Return [X, Y] of the center of cell containing provided text 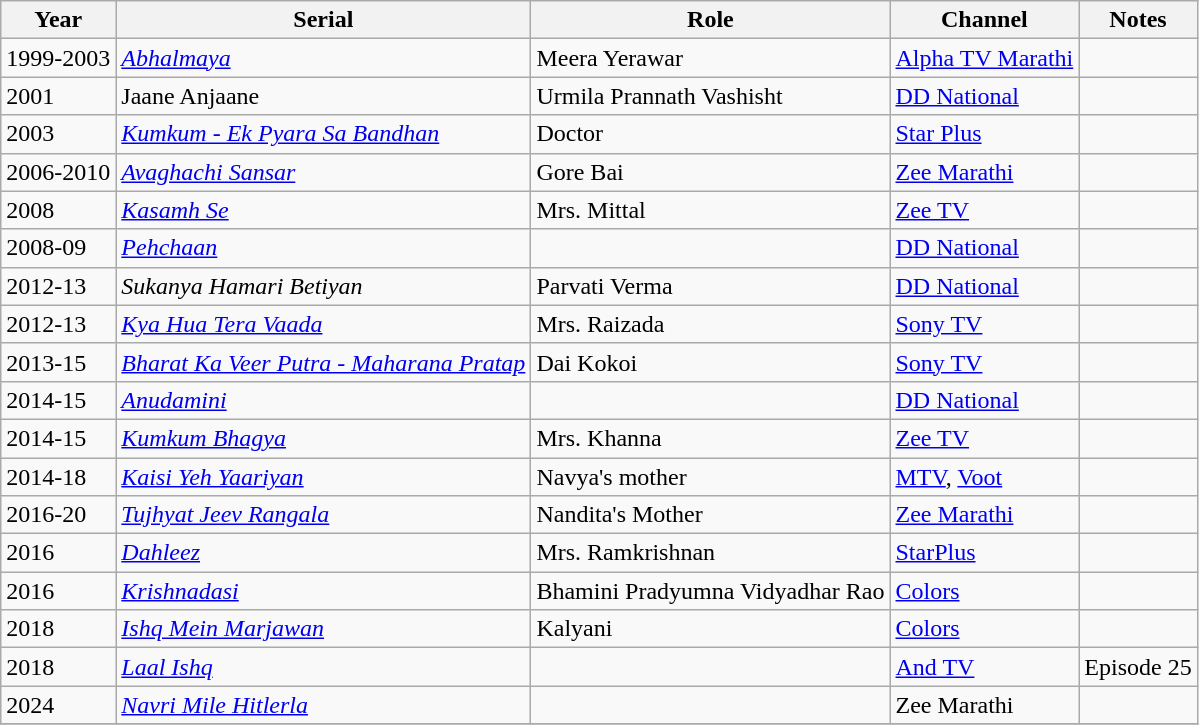
2014-18 [58, 477]
Mrs. Ramkrishnan [710, 553]
2008 [58, 210]
Navri Mile Hitlerla [324, 705]
2008-09 [58, 248]
Channel [984, 20]
Dahleez [324, 553]
Dai Kokoi [710, 362]
Mrs. Raizada [710, 324]
Sukanya Hamari Betiyan [324, 286]
StarPlus [984, 553]
Star Plus [984, 134]
Krishnadasi [324, 591]
2006-2010 [58, 172]
Parvati Verma [710, 286]
Urmila Prannath Vashisht [710, 96]
Year [58, 20]
Jaane Anjaane [324, 96]
2003 [58, 134]
MTV, Voot [984, 477]
Doctor [710, 134]
Avaghachi Sansar [324, 172]
Abhalmaya [324, 58]
Laal Ishq [324, 667]
2016-20 [58, 515]
Kya Hua Tera Vaada [324, 324]
Kumkum Bhagya [324, 438]
Anudamini [324, 400]
2013-15 [58, 362]
Notes [1138, 20]
Bhamini Pradyumna Vidyadhar Rao [710, 591]
Mrs. Khanna [710, 438]
Kalyani [710, 629]
Meera Yerawar [710, 58]
Navya's mother [710, 477]
Gore Bai [710, 172]
Kaisi Yeh Yaariyan [324, 477]
Serial [324, 20]
Kasamh Se [324, 210]
Mrs. Mittal [710, 210]
Ishq Mein Marjawan [324, 629]
Alpha TV Marathi [984, 58]
2001 [58, 96]
Kumkum - Ek Pyara Sa Bandhan [324, 134]
Nandita's Mother [710, 515]
Bharat Ka Veer Putra - Maharana Pratap [324, 362]
1999-2003 [58, 58]
Role [710, 20]
Tujhyat Jeev Rangala [324, 515]
2024 [58, 705]
And TV [984, 667]
Pehchaan [324, 248]
Episode 25 [1138, 667]
